Return [X, Y] of the center of cell containing provided text 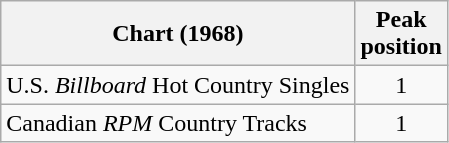
Canadian RPM Country Tracks [178, 123]
Peakposition [401, 34]
U.S. Billboard Hot Country Singles [178, 85]
Chart (1968) [178, 34]
